Find where the given text appears and provide that cell's center as (x, y) coordinate. 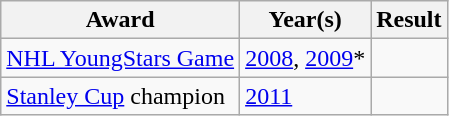
NHL YoungStars Game (120, 58)
Year(s) (306, 20)
Stanley Cup champion (120, 96)
Award (120, 20)
2008, 2009* (306, 58)
Result (409, 20)
2011 (306, 96)
